Return (X, Y) of the center of cell containing provided text 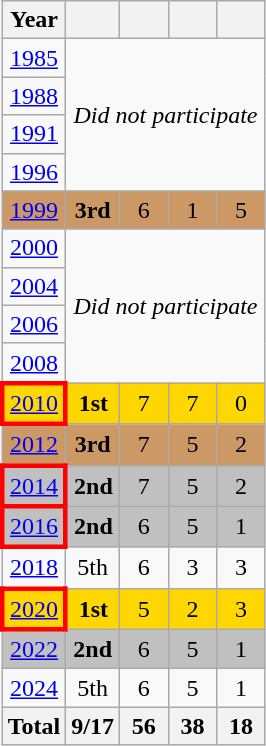
2018 (34, 568)
0 (242, 404)
2020 (34, 608)
56 (144, 726)
38 (192, 726)
2008 (34, 363)
1988 (34, 96)
Year (34, 20)
2006 (34, 324)
1999 (34, 210)
9/17 (93, 726)
2010 (34, 404)
2000 (34, 248)
Total (34, 726)
2016 (34, 526)
1985 (34, 58)
2024 (34, 688)
2014 (34, 486)
2022 (34, 649)
1996 (34, 172)
1991 (34, 134)
18 (242, 726)
2004 (34, 286)
2012 (34, 444)
